Scan for the cell matching the given text and deliver its [X, Y] coordinate at center. 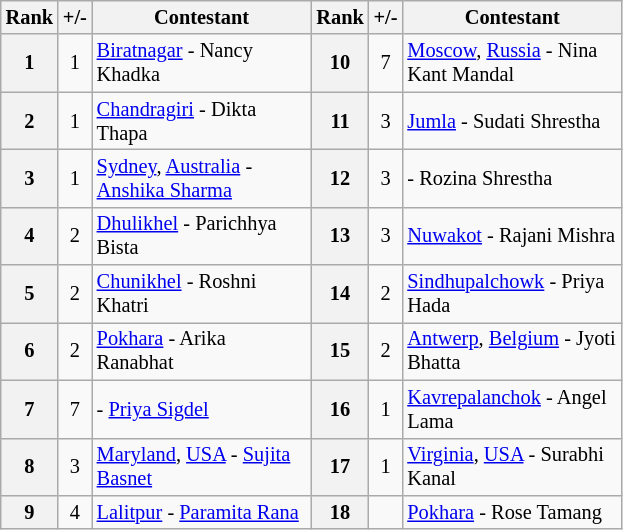
Lalitpur - Paramita Rana [202, 512]
Pokhara - Rose Tamang [512, 512]
Sydney, Australia - Anshika Sharma [202, 178]
12 [340, 178]
Kavrepalanchok - Angel Lama [512, 409]
18 [340, 512]
Nuwakot - Rajani Mishra [512, 236]
Chunikhel - Roshni Khatri [202, 294]
16 [340, 409]
- Priya Sigdel [202, 409]
Pokhara - Arika Ranabhat [202, 351]
Moscow, Russia - Nina Kant Mandal [512, 63]
Dhulikhel - Parichhya Bista [202, 236]
Maryland, USA - Sujita Basnet [202, 467]
Jumla - Sudati Shrestha [512, 121]
15 [340, 351]
Antwerp, Belgium - Jyoti Bhatta [512, 351]
Chandragiri - Dikta Thapa [202, 121]
- Rozina Shrestha [512, 178]
14 [340, 294]
8 [30, 467]
17 [340, 467]
Sindhupalchowk - Priya Hada [512, 294]
11 [340, 121]
6 [30, 351]
10 [340, 63]
5 [30, 294]
13 [340, 236]
9 [30, 512]
Virginia, USA - Surabhi Kanal [512, 467]
Biratnagar - Nancy Khadka [202, 63]
